Locate the cell with the specified text and output its [X, Y] center coordinate. 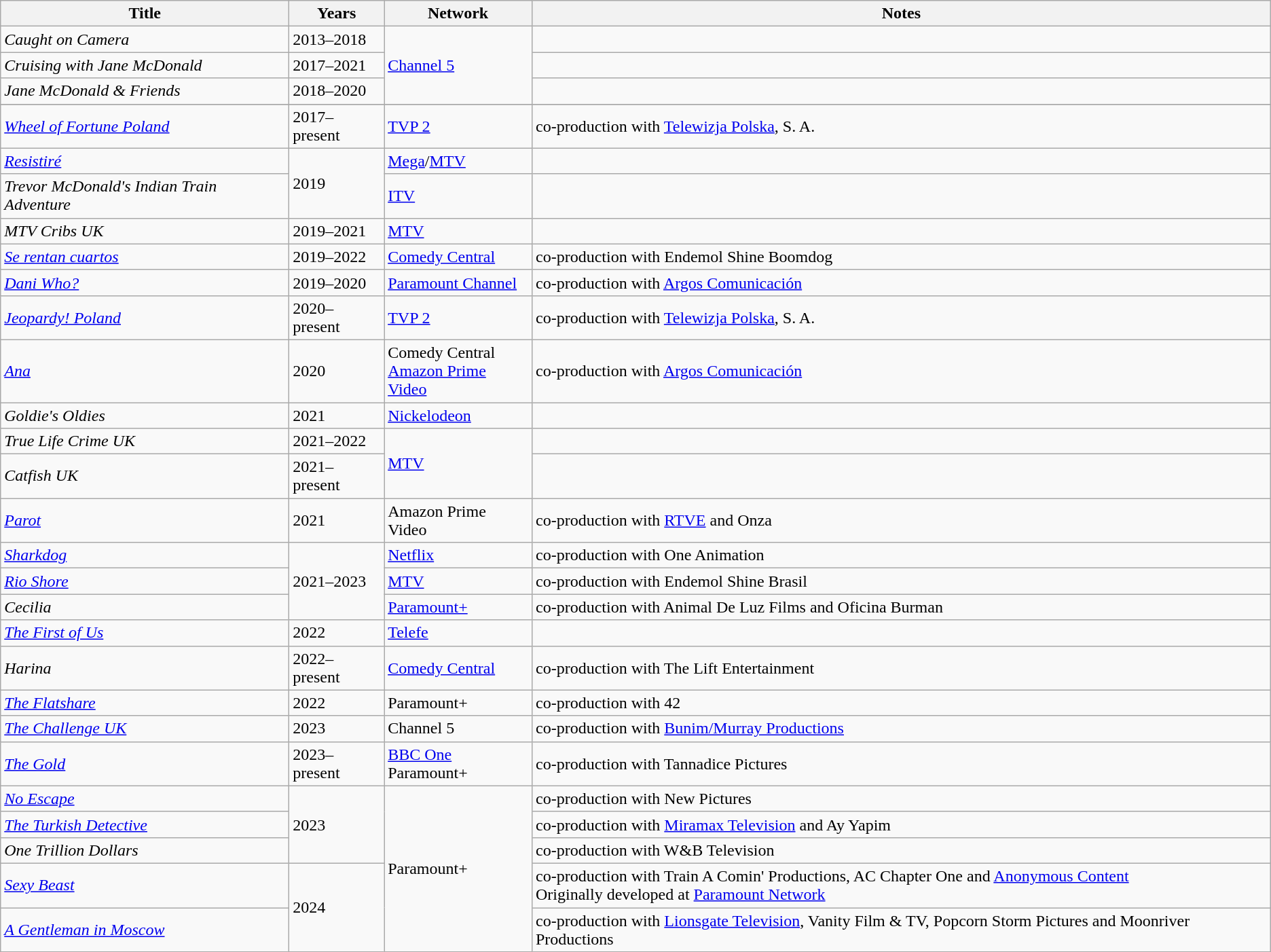
No Escape [145, 799]
co-production with The Lift Entertainment [901, 668]
True Life Crime UK [145, 441]
Mega/MTV [458, 161]
co-production with Lionsgate Television, Vanity Film & TV, Popcorn Storm Pictures and Moonriver Productions [901, 929]
One Trillion Dollars [145, 850]
co-production with W&B Television [901, 850]
co-production with RTVE and Onza [901, 520]
The First of Us [145, 633]
2024 [337, 907]
2020–present [337, 318]
Sharkdog [145, 555]
2023–present [337, 763]
Wheel of Fortune Poland [145, 126]
co-production with Tannadice Pictures [901, 763]
Notes [901, 14]
2022–present [337, 668]
co-production with Bunim/Murray Productions [901, 729]
Years [337, 14]
co-production with New Pictures [901, 799]
ITV [458, 196]
Jane McDonald & Friends [145, 91]
Resistiré [145, 161]
2013–2018 [337, 39]
Sexy Beast [145, 885]
Telefe [458, 633]
Trevor McDonald's Indian Train Adventure [145, 196]
co-production with Miramax Television and Ay Yapim [901, 824]
2020 [337, 371]
Title [145, 14]
Network [458, 14]
Harina [145, 668]
co-production with One Animation [901, 555]
Cecilia [145, 607]
2019–2021 [337, 231]
co-production with Endemol Shine Boomdog [901, 257]
Ana [145, 371]
Netflix [458, 555]
2019–2020 [337, 282]
The Turkish Detective [145, 824]
co-production with Endemol Shine Brasil [901, 581]
The Gold [145, 763]
co-production with Train A Comin' Productions, AC Chapter One and Anonymous ContentOriginally developed at Paramount Network [901, 885]
MTV Cribs UK [145, 231]
Dani Who? [145, 282]
2017–present [337, 126]
Comedy CentralAmazon Prime Video [458, 371]
The Challenge UK [145, 729]
Goldie's Oldies [145, 415]
Se rentan cuartos [145, 257]
Catfish UK [145, 477]
2021–2023 [337, 581]
Jeopardy! Poland [145, 318]
2017–2021 [337, 65]
2019–2022 [337, 257]
Caught on Camera [145, 39]
BBC OneParamount+ [458, 763]
co-production with Animal De Luz Films and Oficina Burman [901, 607]
The Flatshare [145, 703]
A Gentleman in Moscow [145, 929]
2018–2020 [337, 91]
co-production with 42 [901, 703]
2021–2022 [337, 441]
Parot [145, 520]
2019 [337, 183]
Rio Shore [145, 581]
Paramount Channel [458, 282]
Amazon Prime Video [458, 520]
Nickelodeon [458, 415]
Cruising with Jane McDonald [145, 65]
2021–present [337, 477]
